Return [x, y] of the center of cell containing provided text 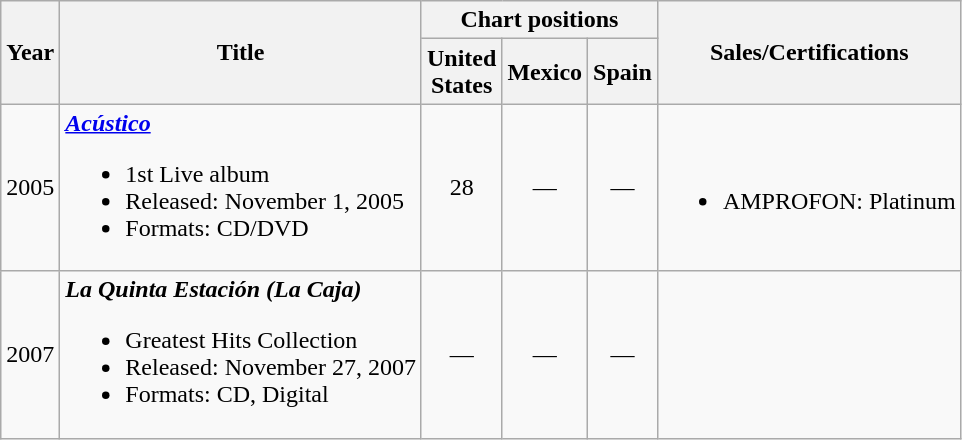
La Quinta Estación (La Caja)Greatest Hits CollectionReleased: November 27, 2007Formats: CD, Digital [241, 354]
Mexico [545, 72]
Spain [623, 72]
AMPROFON: Platinum [809, 188]
2007 [30, 354]
United States [461, 72]
Sales/Certifications [809, 52]
Acústico1st Live albumReleased: November 1, 2005Formats: CD/DVD [241, 188]
Year [30, 52]
28 [461, 188]
Title [241, 52]
2005 [30, 188]
Chart positions [539, 20]
